Find where the given text appears and provide that cell's center as (X, Y) coordinate. 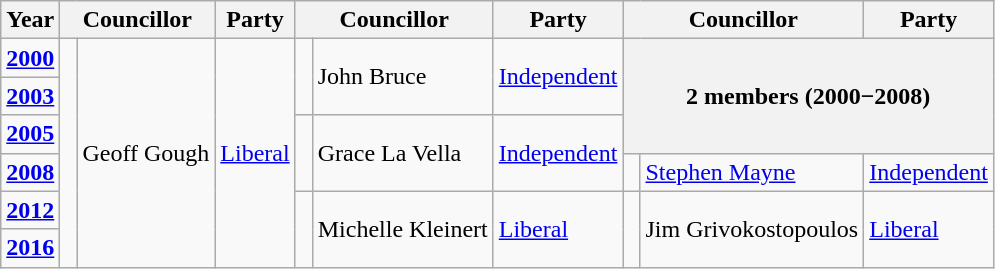
2008 (30, 172)
Year (30, 20)
Jim Grivokostopoulos (752, 229)
Stephen Mayne (752, 172)
2003 (30, 96)
2000 (30, 58)
2016 (30, 248)
Michelle Kleinert (402, 229)
2 members (2000−2008) (808, 96)
John Bruce (402, 77)
2012 (30, 210)
Grace La Vella (402, 153)
2005 (30, 134)
Geoff Gough (146, 153)
